Return (x, y) of the center of cell containing provided text 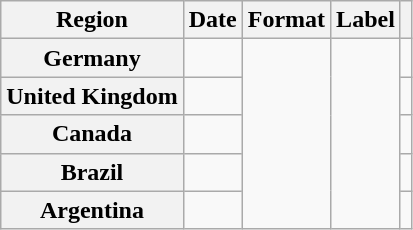
Canada (92, 134)
Brazil (92, 172)
Format (286, 20)
Date (212, 20)
Region (92, 20)
Label (366, 20)
Argentina (92, 210)
Germany (92, 58)
United Kingdom (92, 96)
